Output the [X, Y] coordinate of the center of the cell containing the given text.  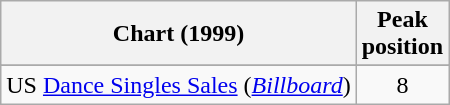
Chart (1999) [178, 34]
Peakposition [402, 34]
US Dance Singles Sales (Billboard) [178, 85]
8 [402, 85]
